For the text-containing cell, return its midpoint in (x, y) coordinate format. 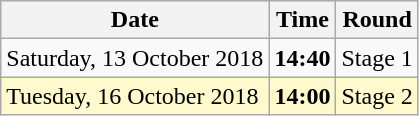
Stage 1 (377, 58)
14:40 (302, 58)
Saturday, 13 October 2018 (135, 58)
Time (302, 20)
14:00 (302, 96)
Tuesday, 16 October 2018 (135, 96)
Round (377, 20)
Stage 2 (377, 96)
Date (135, 20)
